Capture the cell that displays the provided text and extract its [x, y] central coordinate. 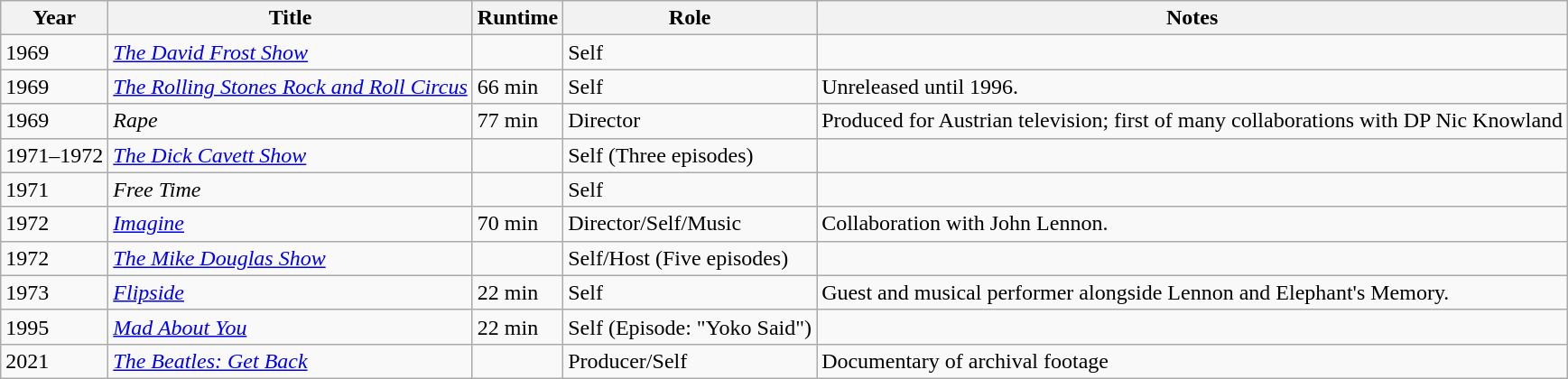
70 min [517, 224]
Runtime [517, 18]
Role [690, 18]
Title [291, 18]
Documentary of archival footage [1192, 361]
Self/Host (Five episodes) [690, 258]
1971–1972 [54, 155]
The Beatles: Get Back [291, 361]
Free Time [291, 189]
1971 [54, 189]
Unreleased until 1996. [1192, 87]
Mad About You [291, 327]
The Dick Cavett Show [291, 155]
77 min [517, 121]
Self (Three episodes) [690, 155]
Self (Episode: "Yoko Said") [690, 327]
Notes [1192, 18]
1973 [54, 292]
2021 [54, 361]
Director/Self/Music [690, 224]
The David Frost Show [291, 52]
Rape [291, 121]
Produced for Austrian television; first of many collaborations with DP Nic Knowland [1192, 121]
Guest and musical performer alongside Lennon and Elephant's Memory. [1192, 292]
Flipside [291, 292]
1995 [54, 327]
Director [690, 121]
Collaboration with John Lennon. [1192, 224]
66 min [517, 87]
Year [54, 18]
The Mike Douglas Show [291, 258]
The Rolling Stones Rock and Roll Circus [291, 87]
Producer/Self [690, 361]
Imagine [291, 224]
